Return (x, y) of the center of cell containing provided text 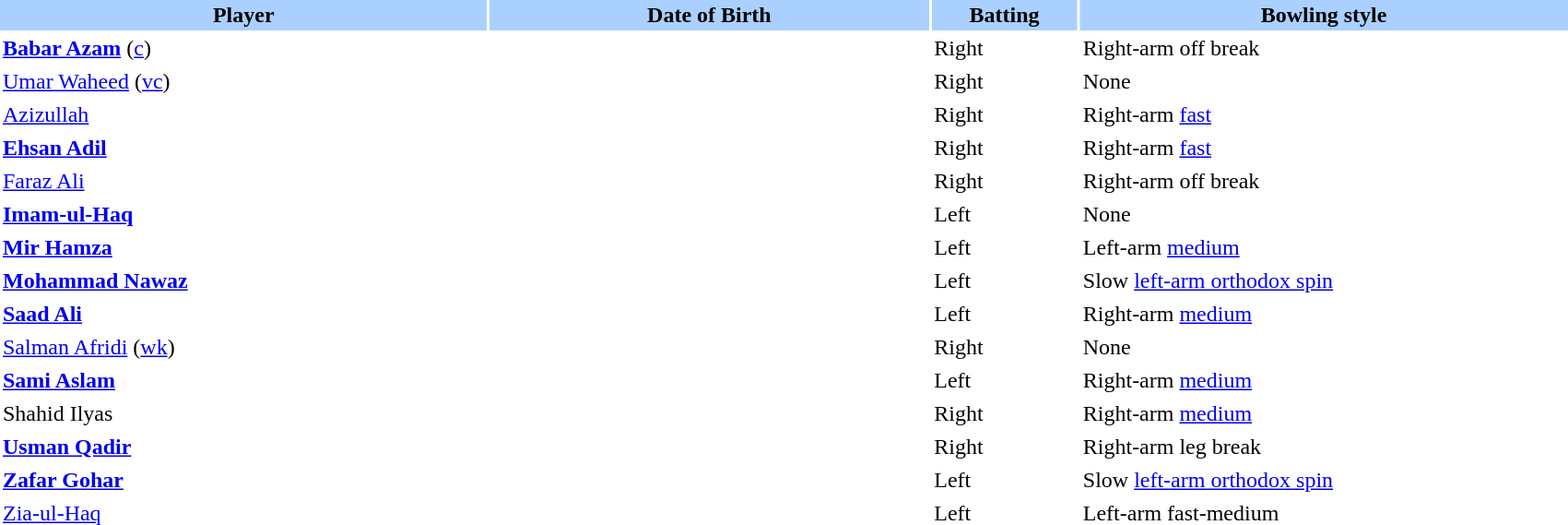
Bowling style (1324, 15)
Zafar Gohar (243, 480)
Date of Birth (710, 15)
Babar Azam (c) (243, 48)
Umar Waheed (vc) (243, 81)
Saad Ali (243, 314)
Mir Hamza (243, 247)
Imam-ul-Haq (243, 214)
Ehsan Adil (243, 148)
Usman Qadir (243, 447)
Azizullah (243, 114)
Salman Afridi (wk) (243, 347)
Sami Aslam (243, 380)
Shahid Ilyas (243, 413)
Batting (1005, 15)
Mohammad Nawaz (243, 280)
Right-arm leg break (1324, 447)
Faraz Ali (243, 181)
Left-arm medium (1324, 247)
Player (243, 15)
